Search for the cell housing the specified text and yield its [x, y] center coordinate. 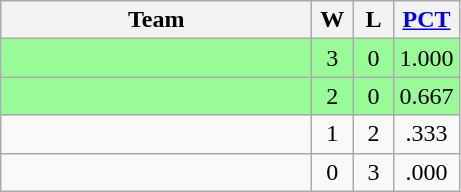
L [374, 20]
.000 [426, 172]
0.667 [426, 96]
1 [332, 134]
.333 [426, 134]
1.000 [426, 58]
W [332, 20]
PCT [426, 20]
Team [156, 20]
